Return [X, Y] of the center of cell containing provided text 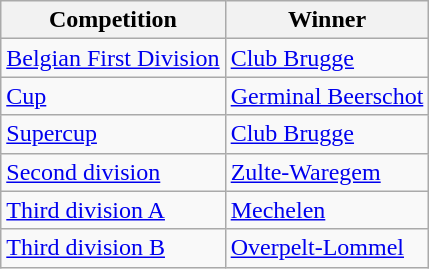
Competition [113, 20]
Third division A [113, 210]
Germinal Beerschot [327, 96]
Supercup [113, 134]
Zulte-Waregem [327, 172]
Overpelt-Lommel [327, 248]
Cup [113, 96]
Second division [113, 172]
Mechelen [327, 210]
Belgian First Division [113, 58]
Third division B [113, 248]
Winner [327, 20]
